Find where the given text appears and provide that cell's center as [X, Y] coordinate. 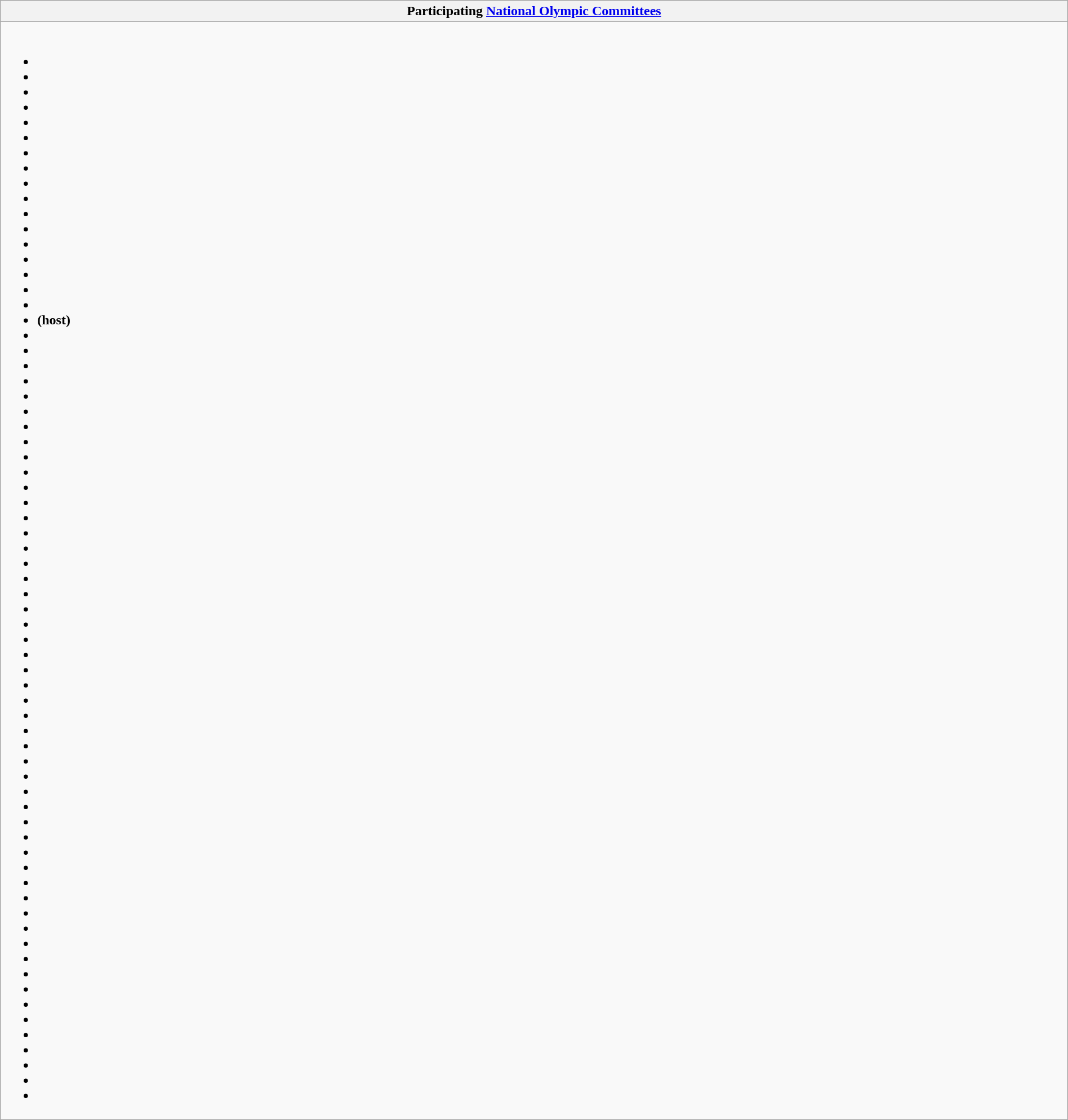
(host) [534, 571]
Participating National Olympic Committees [534, 11]
